Extract the (X, Y) coordinate from the center of the cell holding the provided text.  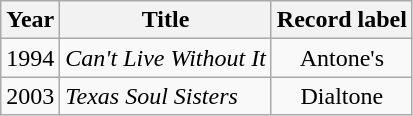
Antone's (342, 58)
Texas Soul Sisters (166, 96)
2003 (30, 96)
Dialtone (342, 96)
Can't Live Without It (166, 58)
Record label (342, 20)
1994 (30, 58)
Year (30, 20)
Title (166, 20)
